Search for the cell housing the specified text and yield its (x, y) center coordinate. 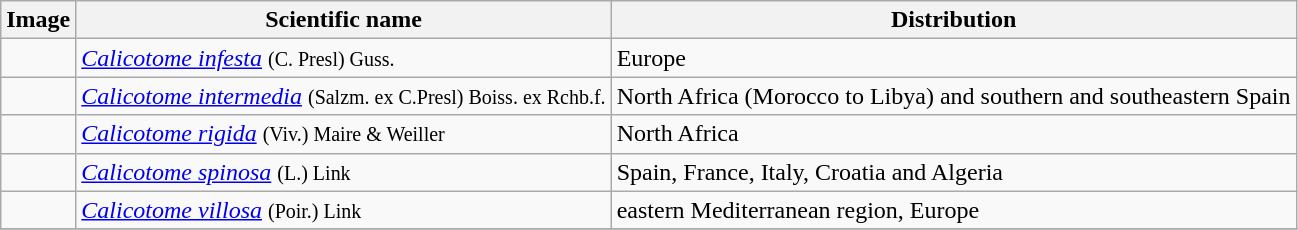
eastern Mediterranean region, Europe (954, 210)
Image (38, 20)
Calicotome intermedia (Salzm. ex C.Presl) Boiss. ex Rchb.f. (344, 96)
Calicotome spinosa (L.) Link (344, 172)
North Africa (954, 134)
Calicotome infesta (C. Presl) Guss. (344, 58)
Spain, France, Italy, Croatia and Algeria (954, 172)
Scientific name (344, 20)
Europe (954, 58)
Calicotome rigida (Viv.) Maire & Weiller (344, 134)
Distribution (954, 20)
North Africa (Morocco to Libya) and southern and southeastern Spain (954, 96)
Calicotome villosa (Poir.) Link (344, 210)
